Return the (X, Y) coordinate for the center point of the cell that contains the specified text.  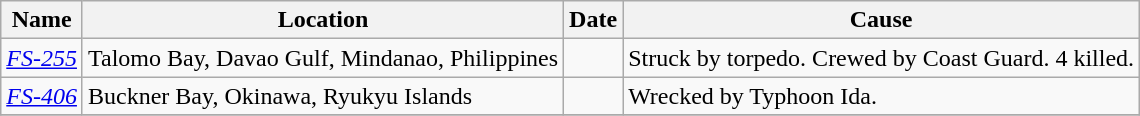
Buckner Bay, Okinawa, Ryukyu Islands (322, 96)
Talomo Bay, Davao Gulf, Mindanao, Philippines (322, 58)
Date (594, 20)
Wrecked by Typhoon Ida. (882, 96)
Struck by torpedo. Crewed by Coast Guard. 4 killed. (882, 58)
Location (322, 20)
Name (42, 20)
Cause (882, 20)
FS-255 (42, 58)
FS-406 (42, 96)
